Extract the (x, y) coordinate from the center of the cell holding the provided text.  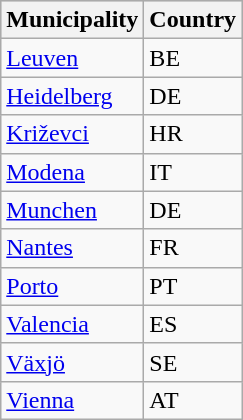
Heidelberg (72, 96)
Leuven (72, 58)
FR (193, 248)
SE (193, 362)
Valencia (72, 324)
Modena (72, 172)
Vienna (72, 400)
Munchen (72, 210)
Križevci (72, 134)
Växjö (72, 362)
PT (193, 286)
ES (193, 324)
Country (193, 20)
HR (193, 134)
IT (193, 172)
Municipality (72, 20)
Porto (72, 286)
Nantes (72, 248)
BE (193, 58)
AT (193, 400)
